Output the [X, Y] coordinate of the center of the cell containing the given text.  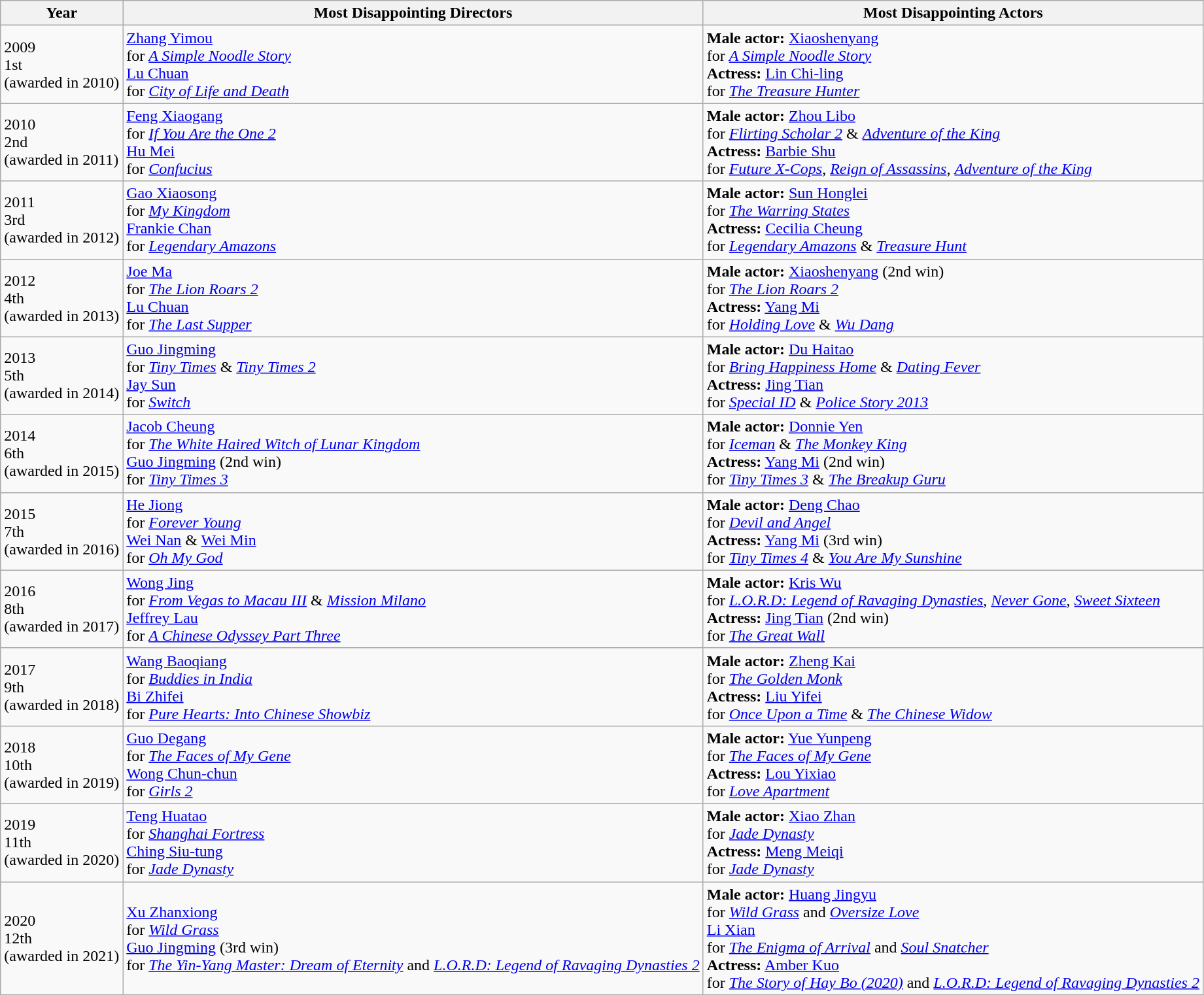
20113rd(awarded in 2012) [61, 220]
Male actor: Yue Yunpengfor The Faces of My GeneActress: Lou Yixiaofor Love Apartment [953, 765]
20102nd(awarded in 2011) [61, 143]
Guo Degangfor The Faces of My GeneWong Chun-chunfor Girls 2 [413, 765]
Teng Huataofor Shanghai FortressChing Siu-tungfor Jade Dynasty [413, 842]
201911th(awarded in 2020) [61, 842]
Male actor: Xiaoshenyang (2nd win)for The Lion Roars 2Actress: Yang Mifor Holding Love & Wu Dang [953, 298]
Male actor: Zhou Libofor Flirting Scholar 2 & Adventure of the KingActress: Barbie Shufor Future X-Cops, Reign of Assassins, Adventure of the King [953, 143]
Year [61, 13]
Most Disappointing Directors [413, 13]
Xu Zhanxiongfor Wild GrassGuo Jingming (3rd win)for The Yin-Yang Master: Dream of Eternity and L.O.R.D: Legend of Ravaging Dynasties 2 [413, 937]
Guo Jingmingfor Tiny Times & Tiny Times 2Jay Sunfor Switch [413, 375]
Jacob Cheungfor The White Haired Witch of Lunar KingdomGuo Jingming (2nd win)for Tiny Times 3 [413, 454]
20168th(awarded in 2017) [61, 609]
Zhang Yimoufor A Simple Noodle StoryLu Chuanfor City of Life and Death [413, 64]
Most Disappointing Actors [953, 13]
Male actor: Deng Chaofor Devil and AngelActress: Yang Mi (3rd win)for Tiny Times 4 & You Are My Sunshine [953, 531]
Male actor: Du Haitaofor Bring Happiness Home & Dating FeverActress: Jing Tianfor Special ID & Police Story 2013 [953, 375]
Male actor: Sun Hongleifor The Warring StatesActress: Cecilia Cheungfor Legendary Amazons & Treasure Hunt [953, 220]
Feng Xiaogangfor If You Are the One 2Hu Meifor Confucius [413, 143]
Wong Jingfor From Vegas to Macau III & Mission MilanoJeffrey Laufor A Chinese Odyssey Part Three [413, 609]
He Jiongfor Forever YoungWei Nan & Wei Minfor Oh My God [413, 531]
Male actor: Xiaoshenyangfor A Simple Noodle StoryActress: Lin Chi-lingfor The Treasure Hunter [953, 64]
Male actor: Xiao Zhan for Jade DynastyActress: Meng Meiqifor Jade Dynasty [953, 842]
Male actor: Kris Wufor L.O.R.D: Legend of Ravaging Dynasties, Never Gone, Sweet SixteenActress: Jing Tian (2nd win)for The Great Wall [953, 609]
201810th(awarded in 2019) [61, 765]
Male actor: Donnie Yenfor Iceman & The Monkey KingActress: Yang Mi (2nd win)for Tiny Times 3 & The Breakup Guru [953, 454]
20091st(awarded in 2010) [61, 64]
Wang Baoqiangfor Buddies in IndiaBi Zhifei for Pure Hearts: Into Chinese Showbiz [413, 686]
20179th(awarded in 2018) [61, 686]
Gao Xiaosongfor My KingdomFrankie Chanfor Legendary Amazons [413, 220]
202012th(awarded in 2021) [61, 937]
Male actor: Zheng Kaifor The Golden MonkActress: Liu Yifei for Once Upon a Time & The Chinese Widow [953, 686]
20135th(awarded in 2014) [61, 375]
Joe Mafor The Lion Roars 2Lu Chuanfor The Last Supper [413, 298]
20157th(awarded in 2016) [61, 531]
20146th(awarded in 2015) [61, 454]
20124th(awarded in 2013) [61, 298]
